Output the [X, Y] coordinate of the center of the cell containing the given text.  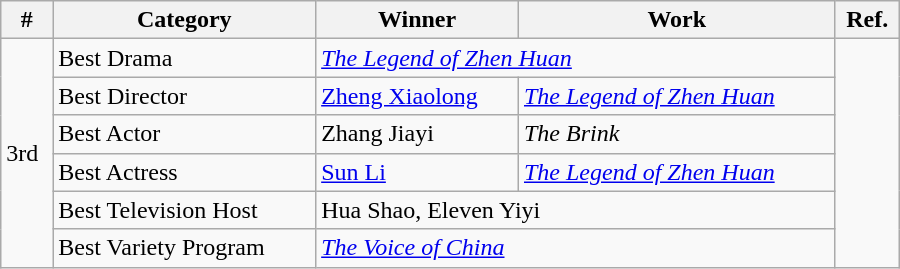
Zheng Xiaolong [418, 96]
Winner [418, 20]
The Brink [676, 134]
Category [184, 20]
Best Director [184, 96]
Best Actor [184, 134]
Work [676, 20]
Best Actress [184, 172]
# [27, 20]
Best Television Host [184, 210]
Best Variety Program [184, 248]
Hua Shao, Eleven Yiyi [576, 210]
Ref. [867, 20]
Best Drama [184, 58]
Sun Li [418, 172]
The Voice of China [576, 248]
3rd [27, 153]
Zhang Jiayi [418, 134]
